Pinpoint the cell where the given text exists, returning its (x, y) midpoint coordinate. 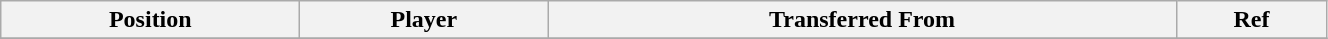
Ref (1251, 20)
Player (424, 20)
Position (150, 20)
Transferred From (862, 20)
